From the cell containing the given text, extract its center point as (x, y) coordinate. 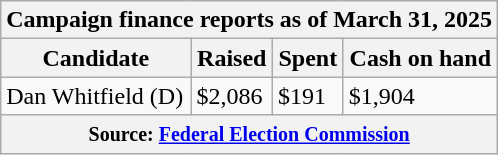
Campaign finance reports as of March 31, 2025 (250, 20)
Candidate (96, 58)
Raised (232, 58)
Source: Federal Election Commission (250, 134)
Spent (308, 58)
Dan Whitfield (D) (96, 96)
$1,904 (420, 96)
$191 (308, 96)
$2,086 (232, 96)
Cash on hand (420, 58)
